Return the (X, Y) coordinate for the center point of the cell that contains the specified text.  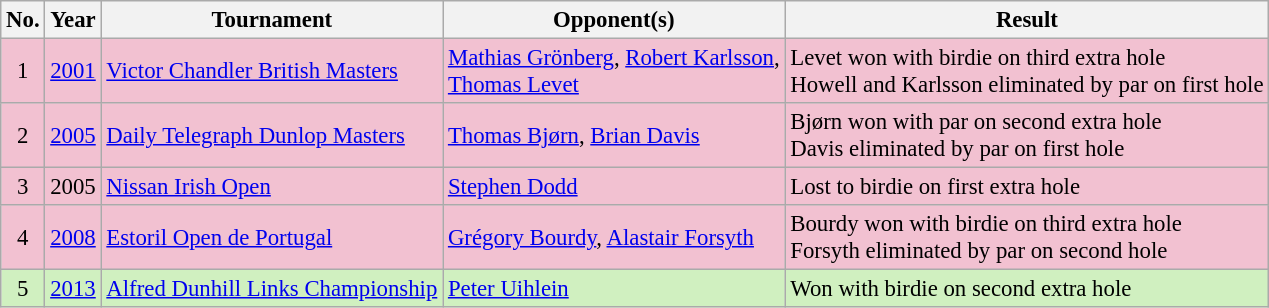
No. (23, 20)
Levet won with birdie on third extra holeHowell and Karlsson eliminated by par on first hole (1027, 72)
Alfred Dunhill Links Championship (272, 289)
3 (23, 187)
Nissan Irish Open (272, 187)
2013 (73, 289)
Thomas Bjørn, Brian Davis (614, 136)
Stephen Dodd (614, 187)
5 (23, 289)
Won with birdie on second extra hole (1027, 289)
2 (23, 136)
Grégory Bourdy, Alastair Forsyth (614, 238)
Lost to birdie on first extra hole (1027, 187)
Victor Chandler British Masters (272, 72)
Year (73, 20)
Mathias Grönberg, Robert Karlsson, Thomas Levet (614, 72)
Opponent(s) (614, 20)
Peter Uihlein (614, 289)
Tournament (272, 20)
Daily Telegraph Dunlop Masters (272, 136)
Bourdy won with birdie on third extra holeForsyth eliminated by par on second hole (1027, 238)
2008 (73, 238)
2001 (73, 72)
4 (23, 238)
Estoril Open de Portugal (272, 238)
Result (1027, 20)
Bjørn won with par on second extra holeDavis eliminated by par on first hole (1027, 136)
1 (23, 72)
